Search for the cell housing the specified text and yield its [X, Y] center coordinate. 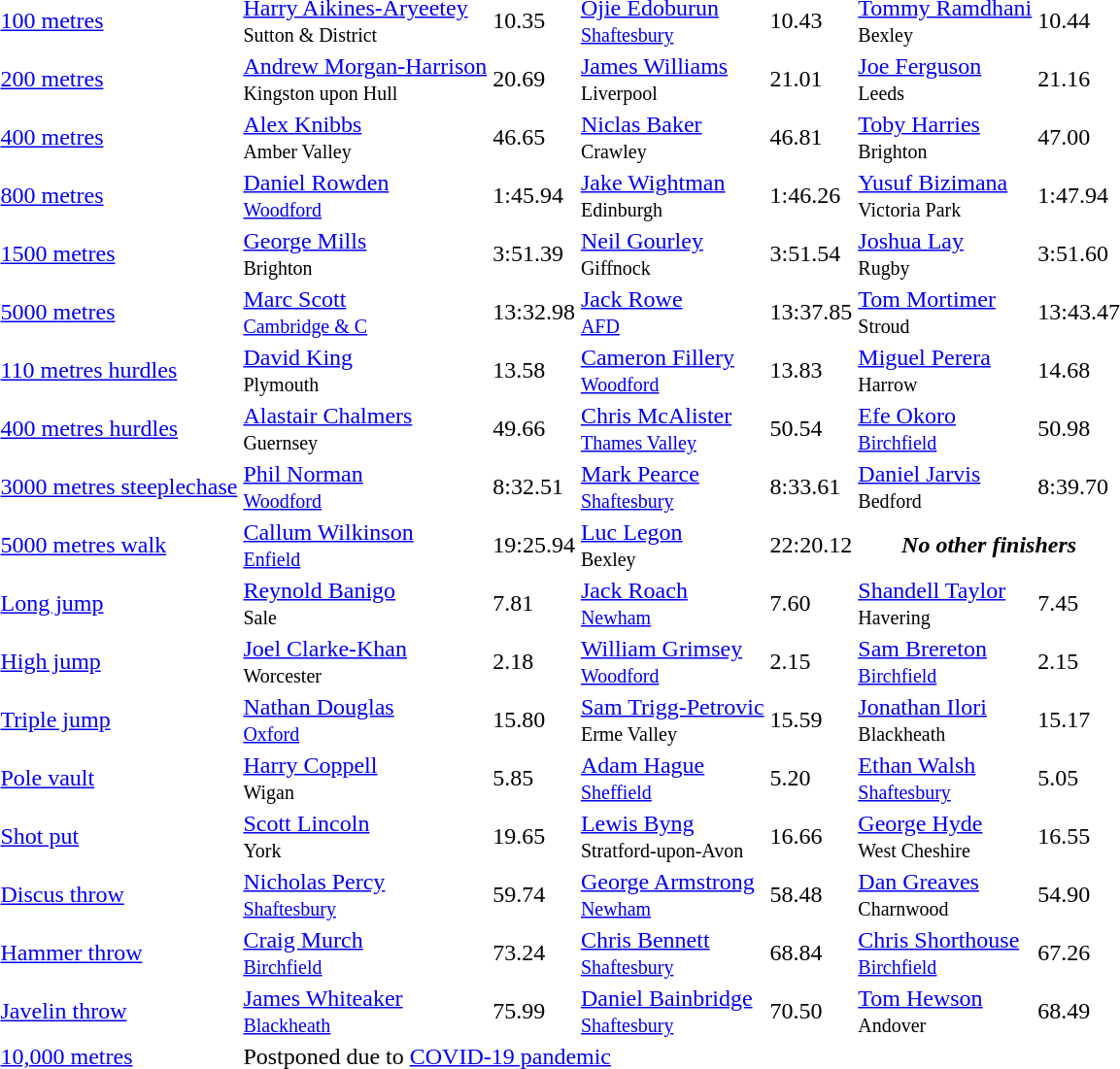
Sam BreretonBirchfield [945, 662]
2.15 [811, 662]
49.66 [534, 429]
George HydeWest Cheshire [945, 837]
Daniel BainbridgeShaftesbury [672, 1012]
Efe OkoroBirchfield [945, 429]
Craig MurchBirchfield [365, 953]
Harry CoppellWigan [365, 779]
Shandell TaylorHavering [945, 604]
Luc LegonBexley [672, 546]
Reynold BanigoSale [365, 604]
Miguel PereraHarrow [945, 371]
13.58 [534, 371]
5.20 [811, 779]
75.99 [534, 1012]
Alex KnibbsAmber Valley [365, 138]
5.85 [534, 779]
19.65 [534, 837]
73.24 [534, 953]
Daniel JarvisBedford [945, 487]
Scott LincolnYork [365, 837]
Adam HagueSheffield [672, 779]
Joshua LayRugby [945, 254]
Neil GourleyGiffnock [672, 254]
Ethan WalshShaftesbury [945, 779]
20.69 [534, 80]
William GrimseyWoodford [672, 662]
David KingPlymouth [365, 371]
3:51.39 [534, 254]
68.84 [811, 953]
7.81 [534, 604]
Mark PearceShaftesbury [672, 487]
Marc ScottCambridge & C [365, 313]
2.18 [534, 662]
1:46.26 [811, 196]
3:51.54 [811, 254]
46.65 [534, 138]
22:20.12 [811, 546]
Nicholas PercyShaftesbury [365, 895]
Chris BennettShaftesbury [672, 953]
Tom HewsonAndover [945, 1012]
Nathan DouglasOxford [365, 720]
Toby HarriesBrighton [945, 138]
Jack RoweAFD [672, 313]
James WhiteakerBlackheath [365, 1012]
21.01 [811, 80]
19:25.94 [534, 546]
James WilliamsLiverpool [672, 80]
Chris McAlisterThames Valley [672, 429]
Daniel RowdenWoodford [365, 196]
Cameron FilleryWoodford [672, 371]
Lewis ByngStratford-upon-Avon [672, 837]
70.50 [811, 1012]
Callum WilkinsonEnfield [365, 546]
George ArmstrongNewham [672, 895]
1:45.94 [534, 196]
Jake WightmanEdinburgh [672, 196]
8:32.51 [534, 487]
13.83 [811, 371]
46.81 [811, 138]
15.59 [811, 720]
Dan GreavesCharnwood [945, 895]
13:37.85 [811, 313]
Chris ShorthouseBirchfield [945, 953]
Joe FergusonLeeds [945, 80]
16.66 [811, 837]
8:33.61 [811, 487]
7.60 [811, 604]
Yusuf BizimanaVictoria Park [945, 196]
58.48 [811, 895]
Tom MortimerStroud [945, 313]
Jack RoachNewham [672, 604]
Andrew Morgan-HarrisonKingston upon Hull [365, 80]
Phil NormanWoodford [365, 487]
Joel Clarke-KhanWorcester [365, 662]
Sam Trigg-PetrovicErme Valley [672, 720]
Jonathan IloriBlackheath [945, 720]
Niclas BakerCrawley [672, 138]
15.80 [534, 720]
Alastair ChalmersGuernsey [365, 429]
13:32.98 [534, 313]
50.54 [811, 429]
59.74 [534, 895]
George MillsBrighton [365, 254]
